Determine the [X, Y] coordinate at the center of the cell enclosing the given text.  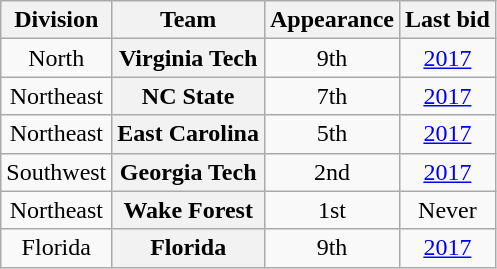
Last bid [448, 20]
Georgia Tech [188, 172]
Never [448, 210]
Division [56, 20]
2nd [332, 172]
7th [332, 96]
Team [188, 20]
Southwest [56, 172]
North [56, 58]
NC State [188, 96]
Wake Forest [188, 210]
Appearance [332, 20]
East Carolina [188, 134]
Virginia Tech [188, 58]
1st [332, 210]
5th [332, 134]
